Return [X, Y] of the center of cell containing provided text 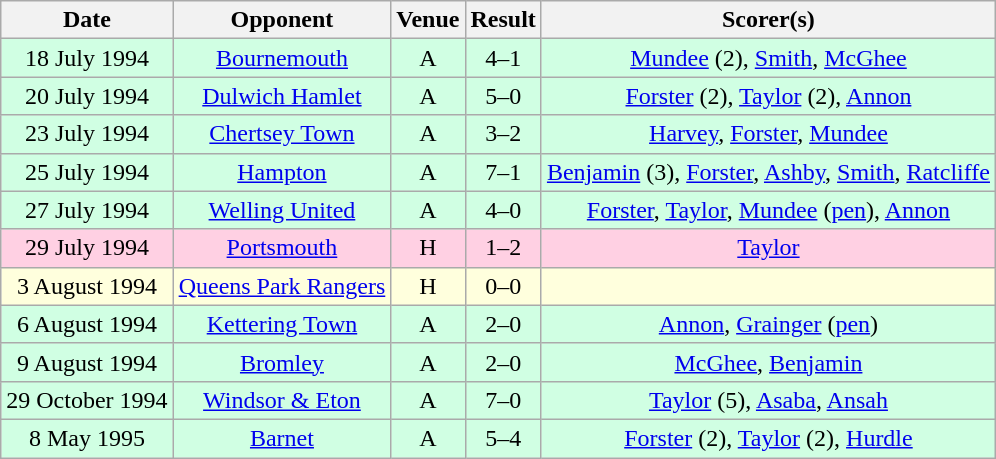
Windsor & Eton [282, 400]
6 August 1994 [87, 324]
29 July 1994 [87, 248]
Scorer(s) [768, 20]
18 July 1994 [87, 58]
Kettering Town [282, 324]
Taylor (5), Asaba, Ansah [768, 400]
20 July 1994 [87, 96]
Portsmouth [282, 248]
McGhee, Benjamin [768, 362]
3–2 [503, 134]
Forster, Taylor, Mundee (pen), Annon [768, 210]
Queens Park Rangers [282, 286]
8 May 1995 [87, 438]
9 August 1994 [87, 362]
Harvey, Forster, Mundee [768, 134]
3 August 1994 [87, 286]
Benjamin (3), Forster, Ashby, Smith, Ratcliffe [768, 172]
25 July 1994 [87, 172]
Taylor [768, 248]
Dulwich Hamlet [282, 96]
Date [87, 20]
Chertsey Town [282, 134]
27 July 1994 [87, 210]
7–1 [503, 172]
Forster (2), Taylor (2), Annon [768, 96]
Result [503, 20]
7–0 [503, 400]
Annon, Grainger (pen) [768, 324]
29 October 1994 [87, 400]
Barnet [282, 438]
Hampton [282, 172]
5–0 [503, 96]
23 July 1994 [87, 134]
Bromley [282, 362]
Welling United [282, 210]
Opponent [282, 20]
4–1 [503, 58]
Mundee (2), Smith, McGhee [768, 58]
4–0 [503, 210]
0–0 [503, 286]
5–4 [503, 438]
1–2 [503, 248]
Bournemouth [282, 58]
Forster (2), Taylor (2), Hurdle [768, 438]
Venue [428, 20]
